Extract the [x, y] coordinate from the center of the cell holding the provided text.  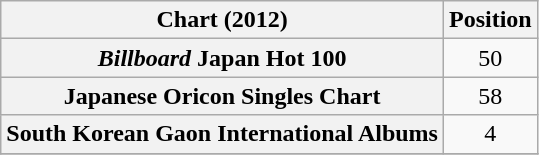
Position [490, 20]
58 [490, 96]
50 [490, 58]
4 [490, 134]
Japanese Oricon Singles Chart [222, 96]
Billboard Japan Hot 100 [222, 58]
Chart (2012) [222, 20]
South Korean Gaon International Albums [222, 134]
